Search for the cell housing the specified text and yield its (X, Y) center coordinate. 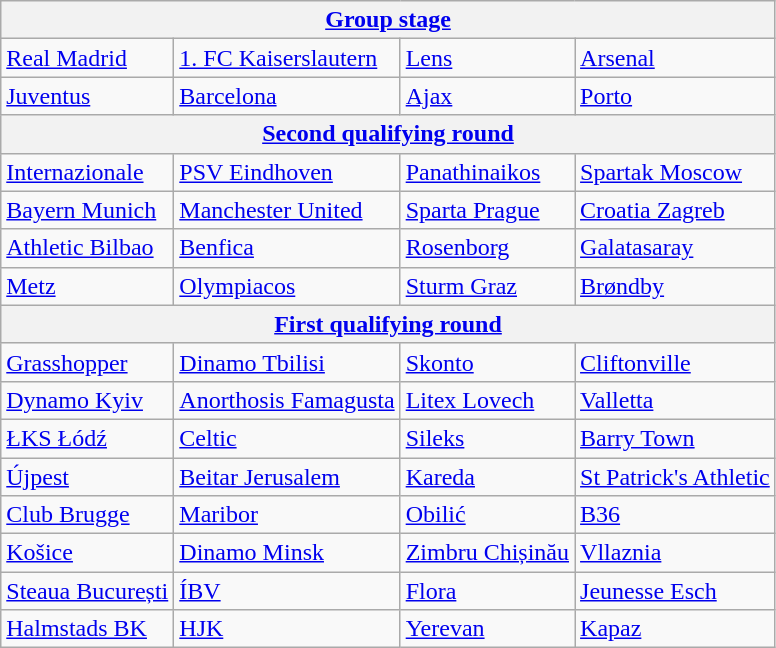
Kareda (487, 477)
1. FC Kaiserslautern (287, 58)
First qualifying round (388, 324)
Arsenal (676, 58)
Yerevan (487, 629)
Metz (88, 286)
Brøndby (676, 286)
Athletic Bilbao (88, 248)
Vllaznia (676, 553)
Galatasaray (676, 248)
Real Madrid (88, 58)
Obilić (487, 515)
Manchester United (287, 210)
ÍBV (287, 591)
Sparta Prague (487, 210)
Sturm Graz (487, 286)
Croatia Zagreb (676, 210)
Sileks (487, 438)
Bayern Munich (88, 210)
Internazionale (88, 172)
Dinamo Minsk (287, 553)
Újpest (88, 477)
St Patrick's Athletic (676, 477)
Olympiacos (287, 286)
Halmstads BK (88, 629)
Barry Town (676, 438)
ŁKS Łódź (88, 438)
Flora (487, 591)
Kapaz (676, 629)
Panathinaikos (487, 172)
Rosenborg (487, 248)
Lens (487, 58)
Anorthosis Famagusta (287, 400)
Celtic (287, 438)
Valletta (676, 400)
B36 (676, 515)
Litex Lovech (487, 400)
Group stage (388, 20)
PSV Eindhoven (287, 172)
Porto (676, 96)
Second qualifying round (388, 134)
Zimbru Chișinău (487, 553)
Grasshopper (88, 362)
Cliftonville (676, 362)
Steaua București (88, 591)
Maribor (287, 515)
Club Brugge (88, 515)
Jeunesse Esch (676, 591)
Košice (88, 553)
Dynamo Kyiv (88, 400)
Juventus (88, 96)
Benfica (287, 248)
Ajax (487, 96)
Spartak Moscow (676, 172)
Beitar Jerusalem (287, 477)
HJK (287, 629)
Dinamo Tbilisi (287, 362)
Skonto (487, 362)
Barcelona (287, 96)
